For the text-containing cell, return its midpoint in (X, Y) coordinate format. 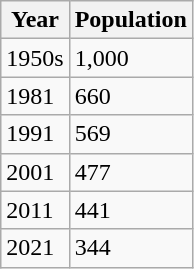
660 (130, 96)
Year (35, 20)
2021 (35, 248)
1981 (35, 96)
477 (130, 172)
1,000 (130, 58)
Population (130, 20)
441 (130, 210)
1991 (35, 134)
344 (130, 248)
2001 (35, 172)
2011 (35, 210)
569 (130, 134)
1950s (35, 58)
